Search for the cell housing the specified text and yield its (x, y) center coordinate. 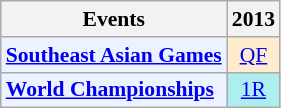
2013 (254, 19)
Events (114, 19)
QF (254, 55)
World Championships (114, 90)
Southeast Asian Games (114, 55)
1R (254, 90)
